Locate the cell with the specified text and output its [X, Y] center coordinate. 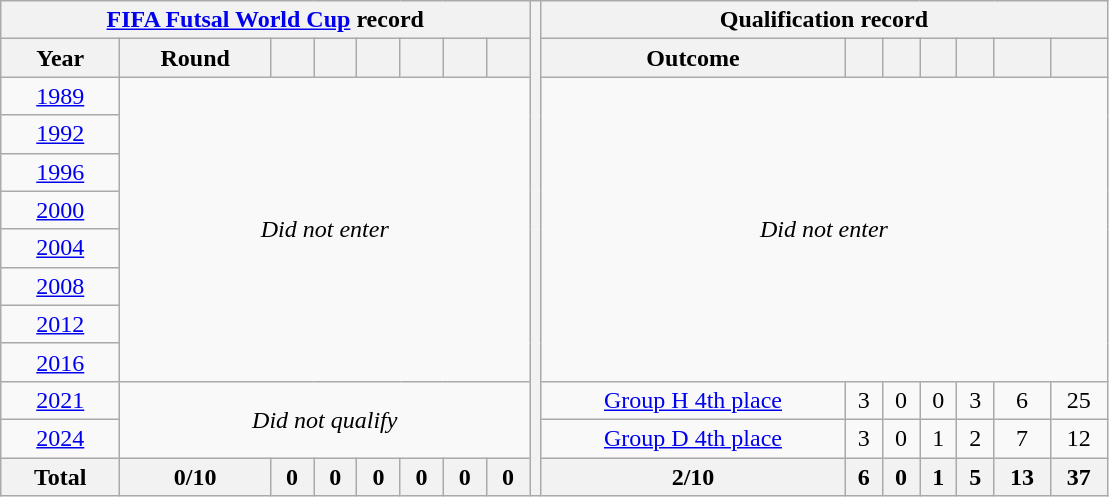
FIFA Futsal World Cup record [266, 20]
2024 [60, 438]
Round [196, 58]
2 [976, 438]
1989 [60, 96]
2/10 [693, 477]
12 [1078, 438]
37 [1078, 477]
2012 [60, 324]
1992 [60, 134]
0/10 [196, 477]
1996 [60, 172]
Qualification record [824, 20]
7 [1022, 438]
25 [1078, 400]
2004 [60, 248]
Total [60, 477]
5 [976, 477]
13 [1022, 477]
2008 [60, 286]
Outcome [693, 58]
Did not qualify [325, 419]
Year [60, 58]
2021 [60, 400]
Group H 4th place [693, 400]
Group D 4th place [693, 438]
2016 [60, 362]
2000 [60, 210]
